For the text-containing cell, return its midpoint in [x, y] coordinate format. 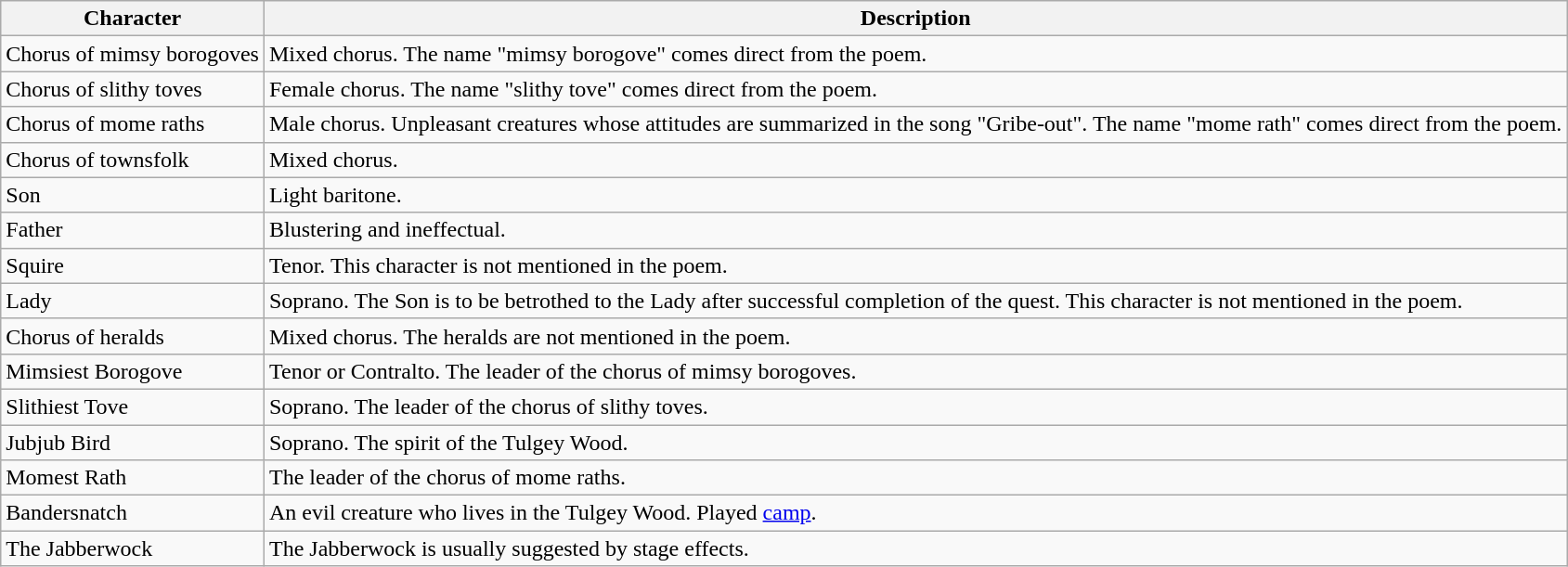
Chorus of mimsy borogoves [133, 54]
Soprano. The spirit of the Tulgey Wood. [915, 443]
Momest Rath [133, 478]
Light baritone. [915, 195]
Slithiest Tove [133, 406]
Soprano. The Son is to be betrothed to the Lady after successful completion of the quest. This character is not mentioned in the poem. [915, 301]
Male chorus. Unpleasant creatures whose attitudes are summarized in the song "Gribe-out". The name "mome rath" comes direct from the poem. [915, 124]
Bandersnatch [133, 513]
The Jabberwock is usually suggested by stage effects. [915, 548]
The Jabberwock [133, 548]
Tenor or Contralto. The leader of the chorus of mimsy borogoves. [915, 371]
Mixed chorus. The heralds are not mentioned in the poem. [915, 336]
Tenor. This character is not mentioned in the poem. [915, 265]
Blustering and ineffectual. [915, 230]
The leader of the chorus of mome raths. [915, 478]
Mixed chorus. The name "mimsy borogove" comes direct from the poem. [915, 54]
Chorus of mome raths [133, 124]
Son [133, 195]
Mimsiest Borogove [133, 371]
Soprano. The leader of the chorus of slithy toves. [915, 406]
Description [915, 19]
Lady [133, 301]
Father [133, 230]
Mixed chorus. [915, 160]
An evil creature who lives in the Tulgey Wood. Played camp. [915, 513]
Chorus of slithy toves [133, 89]
Jubjub Bird [133, 443]
Squire [133, 265]
Character [133, 19]
Chorus of heralds [133, 336]
Chorus of townsfolk [133, 160]
Female chorus. The name "slithy tove" comes direct from the poem. [915, 89]
